Search for the cell housing the specified text and yield its [x, y] center coordinate. 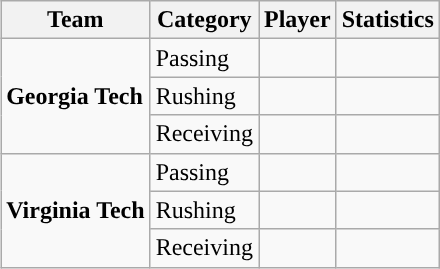
Statistics [388, 20]
Player [297, 20]
Category [204, 20]
Virginia Tech [76, 210]
Georgia Tech [76, 96]
Team [76, 20]
